Output the [X, Y] coordinate of the center of the cell containing the given text.  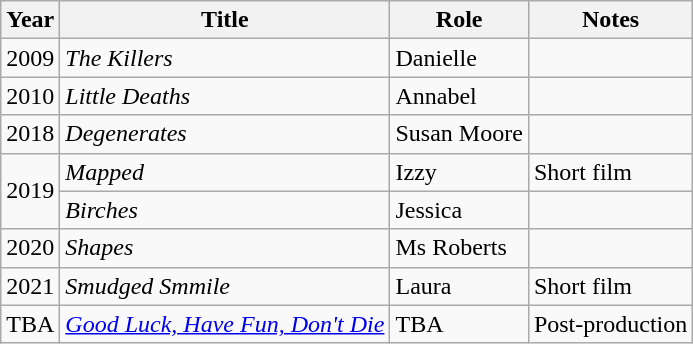
Notes [610, 20]
Post-production [610, 324]
Danielle [459, 58]
2018 [30, 134]
Jessica [459, 210]
Birches [225, 210]
Degenerates [225, 134]
2010 [30, 96]
2020 [30, 248]
Title [225, 20]
2009 [30, 58]
Izzy [459, 172]
Susan Moore [459, 134]
Mapped [225, 172]
The Killers [225, 58]
2021 [30, 286]
Laura [459, 286]
Ms Roberts [459, 248]
Annabel [459, 96]
Smudged Smmile [225, 286]
Role [459, 20]
Year [30, 20]
Good Luck, Have Fun, Don't Die [225, 324]
Shapes [225, 248]
Little Deaths [225, 96]
2019 [30, 191]
